Return the [X, Y] coordinate for the center point of the cell that contains the specified text.  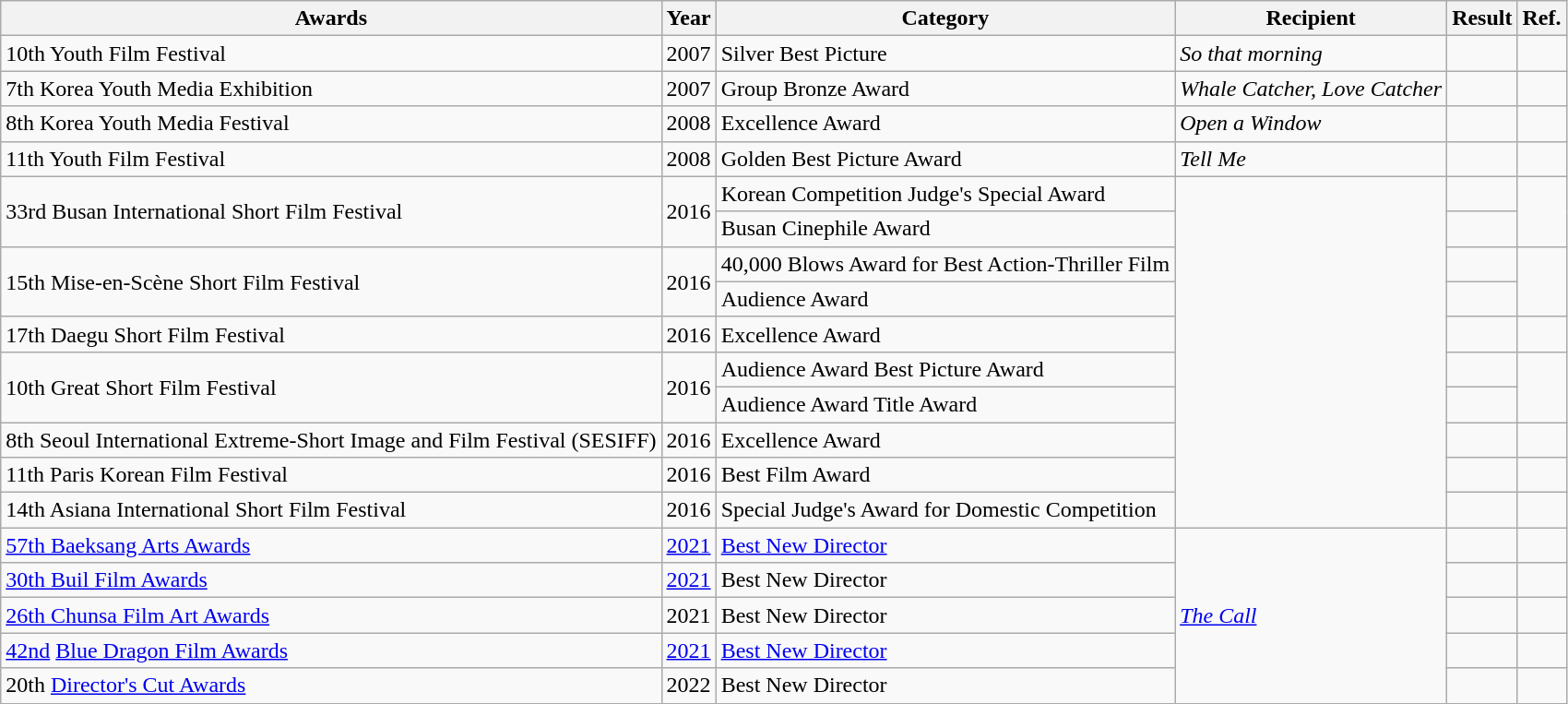
Silver Best Picture [944, 54]
Result [1482, 18]
Year [688, 18]
Best Film Award [944, 475]
Busan Cinephile Award [944, 229]
Ref. [1542, 18]
42nd Blue Dragon Film Awards [331, 650]
33rd Busan International Short Film Festival [331, 211]
The Call [1312, 615]
2022 [688, 686]
17th Daegu Short Film Festival [331, 334]
30th Buil Film Awards [331, 580]
40,000 Blows Award for Best Action-Thriller Film [944, 264]
Awards [331, 18]
Special Judge's Award for Domestic Competition [944, 510]
8th Korea Youth Media Festival [331, 124]
Recipient [1312, 18]
20th Director's Cut Awards [331, 686]
11th Paris Korean Film Festival [331, 475]
Tell Me [1312, 159]
7th Korea Youth Media Exhibition [331, 89]
57th Baeksang Arts Awards [331, 545]
Korean Competition Judge's Special Award [944, 194]
Audience Award Best Picture Award [944, 369]
Group Bronze Award [944, 89]
8th Seoul International Extreme-Short Image and Film Festival (SESIFF) [331, 440]
10th Youth Film Festival [331, 54]
Audience Award Title Award [944, 404]
26th Chunsa Film Art Awards [331, 615]
Audience Award [944, 299]
So that morning [1312, 54]
14th Asiana International Short Film Festival [331, 510]
11th Youth Film Festival [331, 159]
10th Great Short Film Festival [331, 387]
Golden Best Picture Award [944, 159]
Whale Catcher, Love Catcher [1312, 89]
Category [944, 18]
15th Mise-en-Scène Short Film Festival [331, 281]
Open a Window [1312, 124]
